Find where the given text appears and provide that cell's center as [x, y] coordinate. 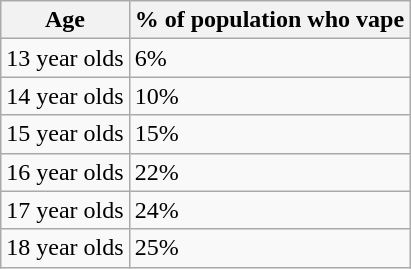
18 year olds [65, 248]
10% [269, 96]
24% [269, 210]
14 year olds [65, 96]
15% [269, 134]
16 year olds [65, 172]
25% [269, 248]
% of population who vape [269, 20]
6% [269, 58]
22% [269, 172]
Age [65, 20]
15 year olds [65, 134]
13 year olds [65, 58]
17 year olds [65, 210]
